Locate the cell with the specified text and output its [x, y] center coordinate. 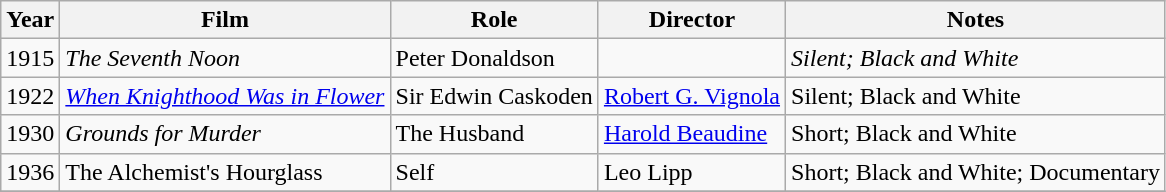
The Seventh Noon [225, 58]
Robert G. Vignola [692, 96]
1930 [30, 134]
Notes [976, 20]
Self [494, 172]
Year [30, 20]
Director [692, 20]
Short; Black and White; Documentary [976, 172]
Grounds for Murder [225, 134]
Peter Donaldson [494, 58]
Film [225, 20]
Leo Lipp [692, 172]
Harold Beaudine [692, 134]
Short; Black and White [976, 134]
When Knighthood Was in Flower [225, 96]
Sir Edwin Caskoden [494, 96]
1936 [30, 172]
1915 [30, 58]
The Husband [494, 134]
Role [494, 20]
The Alchemist's Hourglass [225, 172]
1922 [30, 96]
